Detect which cell encompasses the target text, then output its [X, Y] center coordinate. 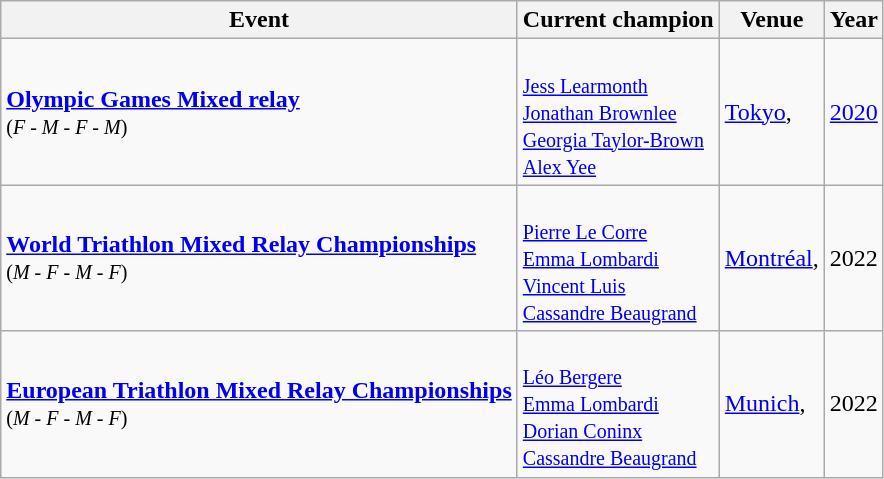
2020 [854, 112]
Tokyo, [772, 112]
Montréal, [772, 258]
Current champion [618, 20]
Pierre Le CorreEmma LombardiVincent LuisCassandre Beaugrand [618, 258]
Munich, [772, 404]
Year [854, 20]
Léo BergereEmma LombardiDorian ConinxCassandre Beaugrand [618, 404]
World Triathlon Mixed Relay Championships(M - F - M - F) [260, 258]
Event [260, 20]
Jess LearmonthJonathan BrownleeGeorgia Taylor-BrownAlex Yee [618, 112]
European Triathlon Mixed Relay Championships(M - F - M - F) [260, 404]
Olympic Games Mixed relay(F - M - F - M) [260, 112]
Venue [772, 20]
